Output the (X, Y) coordinate of the center of the cell containing the given text.  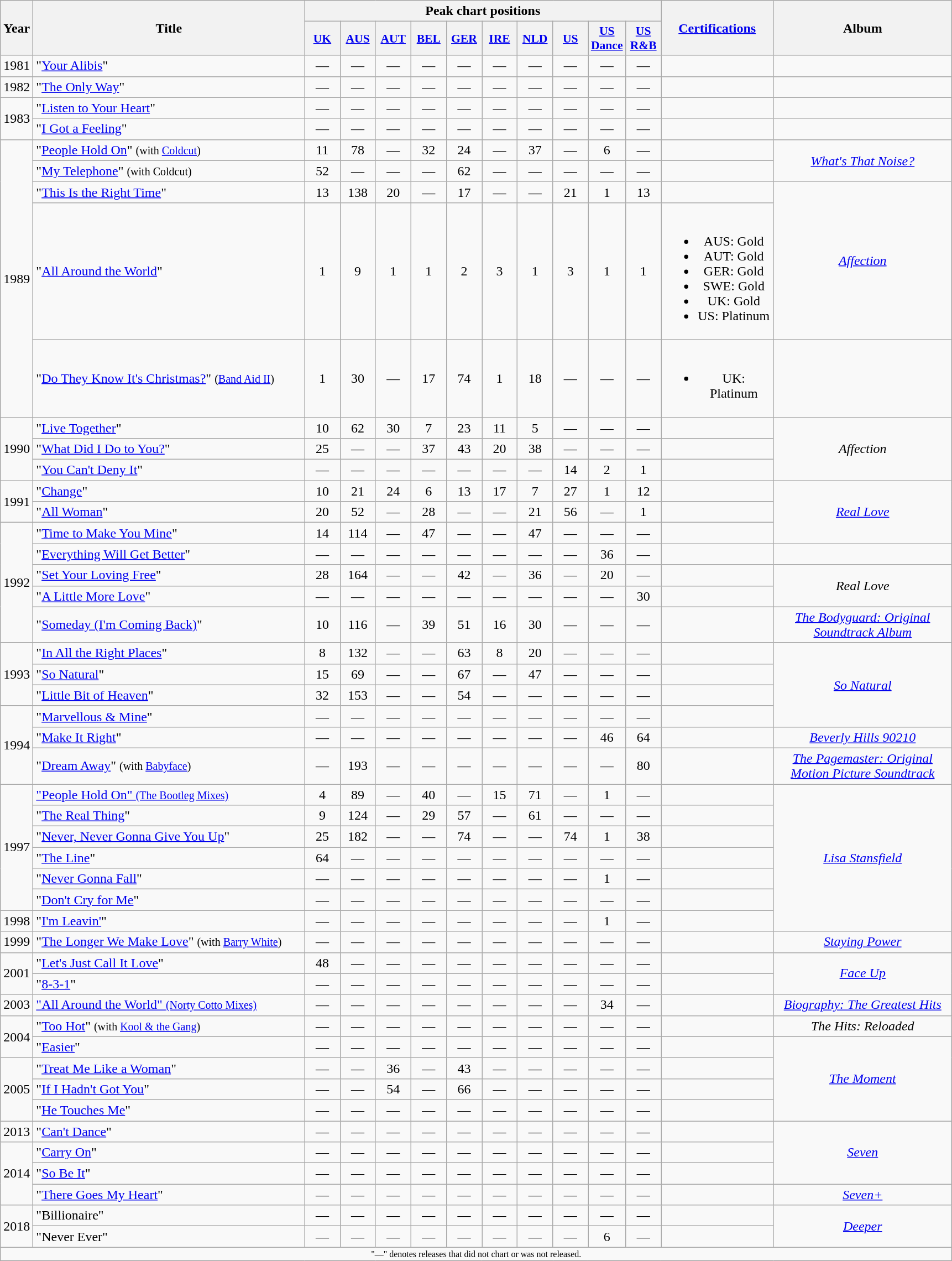
NLD (535, 39)
23 (464, 428)
"You Can't Deny It" (169, 470)
40 (428, 795)
1999 (17, 942)
"Set Your Loving Free" (169, 575)
What's That Noise? (862, 160)
US (571, 39)
Seven (862, 1152)
27 (571, 491)
42 (464, 575)
AUS (358, 39)
"Marvellous & Mine" (169, 716)
So Natural (862, 685)
71 (535, 795)
"Carry On" (169, 1153)
1992 (17, 583)
Face Up (862, 973)
Biography: The Greatest Hits (862, 1005)
46 (607, 737)
"The Longer We Make Love" (with Barry White) (169, 942)
"Your Alibis" (169, 66)
12 (644, 491)
"So Natural" (169, 674)
"I'm Leavin'" (169, 921)
182 (358, 837)
Title (169, 28)
1997 (17, 847)
124 (358, 816)
BEL (428, 39)
IRE (500, 39)
2004 (17, 1036)
"Treat Me Like a Woman" (169, 1068)
56 (571, 512)
The Moment (862, 1078)
89 (358, 795)
1993 (17, 674)
"Never Gonna Fall" (169, 879)
39 (428, 625)
"8-3-1" (169, 984)
61 (535, 816)
1990 (17, 449)
29 (428, 816)
132 (358, 653)
116 (358, 625)
34 (607, 1005)
"Never Ever" (169, 1237)
UK: Platinum (718, 378)
"There Goes My Heart" (169, 1195)
"A Little More Love" (169, 596)
69 (358, 674)
"The Real Thing" (169, 816)
"Do They Know It's Christmas?" (Band Aid II) (169, 378)
The Bodyguard: Original Soundtrack Album (862, 625)
164 (358, 575)
1998 (17, 921)
"I Got a Feeling" (169, 129)
Lisa Stansfield (862, 858)
"Dream Away" (with Babyface) (169, 765)
138 (358, 192)
"In All the Right Places" (169, 653)
2003 (17, 1005)
2014 (17, 1174)
193 (358, 765)
"The Line" (169, 858)
UK (322, 39)
"Little Bit of Heaven" (169, 695)
"Too Hot" (with Kool & the Gang) (169, 1026)
"The Only Way" (169, 87)
2018 (17, 1226)
"Never, Never Gonna Give You Up" (169, 837)
1991 (17, 502)
57 (464, 816)
Deeper (862, 1226)
2001 (17, 973)
67 (464, 674)
80 (644, 765)
66 (464, 1089)
1989 (17, 278)
"Everything Will Get Better" (169, 554)
18 (535, 378)
"This Is the Right Time" (169, 192)
"All Around the World" (169, 271)
16 (500, 625)
"—" denotes releases that did not chart or was not released. (477, 1254)
"Make It Right" (169, 737)
"What Did I Do to You?" (169, 449)
"My Telephone" (with Coldcut) (169, 171)
"If I Hadn't Got You" (169, 1089)
Beverly Hills 90210 (862, 737)
78 (358, 150)
"All Woman" (169, 512)
"Let's Just Call It Love" (169, 963)
2013 (17, 1131)
"Someday (I'm Coming Back)" (169, 625)
"All Around the World" (Norty Cotto Mixes) (169, 1005)
1994 (17, 744)
"Listen to Your Heart" (169, 108)
US Dance (607, 39)
"Time to Make You Mine" (169, 533)
2005 (17, 1089)
US R&B (644, 39)
GER (464, 39)
Album (862, 28)
"He Touches Me" (169, 1110)
"Easier" (169, 1047)
"Change" (169, 491)
1982 (17, 87)
"Billionaire" (169, 1216)
AUT (393, 39)
1981 (17, 66)
4 (322, 795)
Year (17, 28)
The Pagemaster: Original Motion Picture Soundtrack (862, 765)
Seven+ (862, 1195)
AUS: GoldAUT: GoldGER: GoldSWE: GoldUK: GoldUS: Platinum (718, 271)
"Can't Dance" (169, 1131)
51 (464, 625)
"People Hold On" (with Coldcut) (169, 150)
"So Be It" (169, 1174)
Staying Power (862, 942)
"People Hold On" (The Bootleg Mixes) (169, 795)
5 (535, 428)
"Live Together" (169, 428)
48 (322, 963)
The Hits: Reloaded (862, 1026)
Peak chart positions (483, 11)
Certifications (718, 28)
63 (464, 653)
"Don't Cry for Me" (169, 900)
1983 (17, 118)
114 (358, 533)
153 (358, 695)
